Detect which cell encompasses the target text, then output its (x, y) center coordinate. 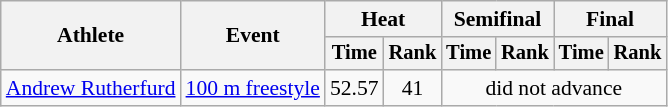
100 m freestyle (253, 88)
Event (253, 36)
Andrew Rutherfurd (91, 88)
Athlete (91, 36)
Semifinal (497, 19)
did not advance (554, 88)
Final (610, 19)
52.57 (354, 88)
Heat (383, 19)
41 (413, 88)
